Extract the [x, y] coordinate from the center of the cell holding the provided text.  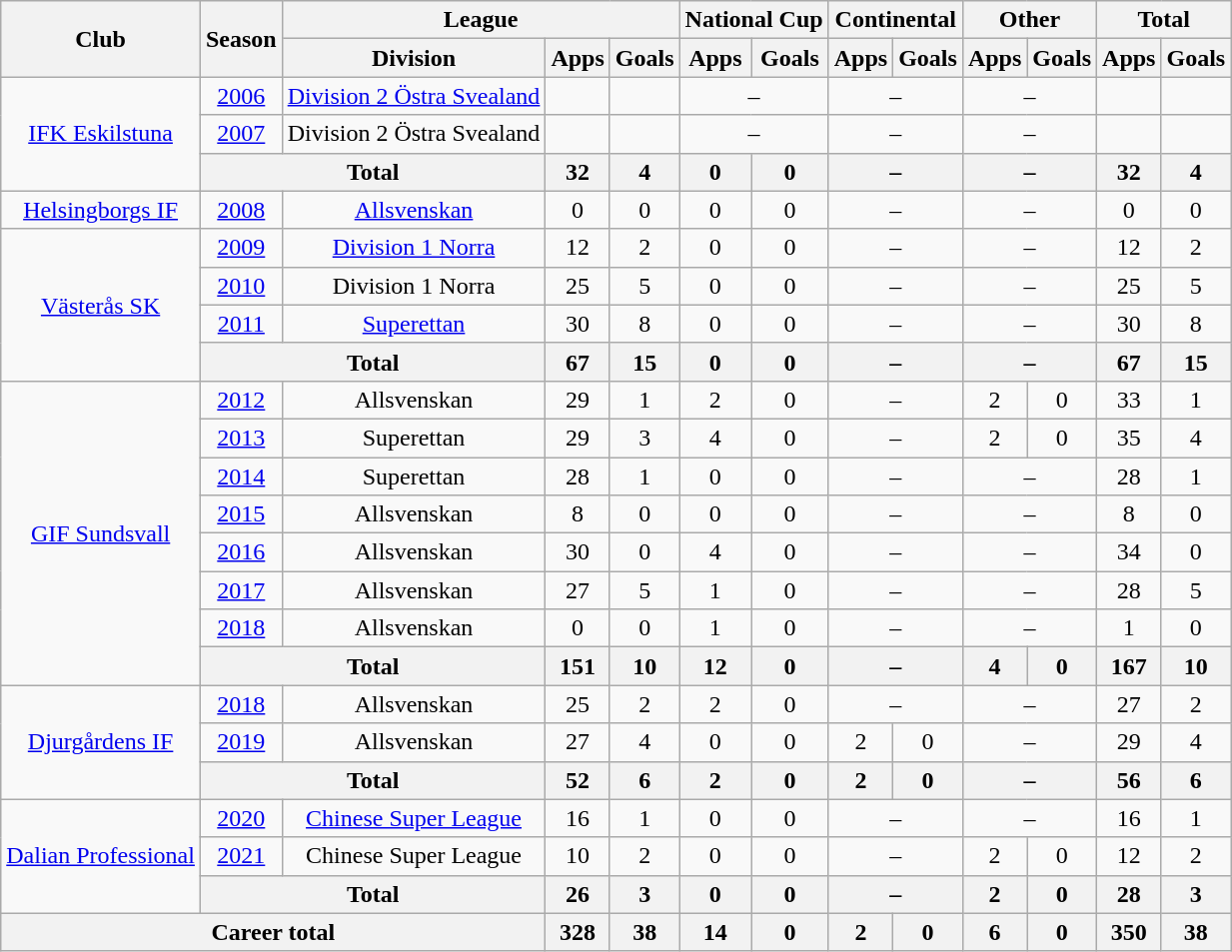
Season [241, 39]
2017 [241, 590]
Dalian Professional [101, 856]
33 [1129, 400]
2010 [241, 286]
26 [578, 894]
National Cup [753, 20]
IFK Eskilstuna [101, 134]
14 [715, 932]
2013 [241, 438]
League [481, 20]
2011 [241, 324]
34 [1129, 552]
328 [578, 932]
167 [1129, 666]
Västerås SK [101, 305]
2020 [241, 818]
2021 [241, 856]
Helsingborgs IF [101, 210]
2008 [241, 210]
Career total [274, 932]
Other [1029, 20]
2009 [241, 248]
52 [578, 780]
2019 [241, 742]
2012 [241, 400]
56 [1129, 780]
2014 [241, 476]
GIF Sundsvall [101, 532]
Division [414, 58]
350 [1129, 932]
Djurgårdens IF [101, 742]
2007 [241, 134]
2016 [241, 552]
2006 [241, 96]
Continental [895, 20]
151 [578, 666]
2015 [241, 514]
Club [101, 39]
35 [1129, 438]
